Detect which cell encompasses the target text, then output its (x, y) center coordinate. 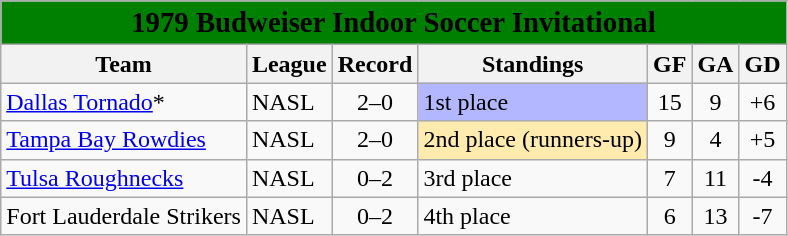
15 (670, 102)
6 (670, 216)
1st place (533, 102)
11 (716, 178)
Tulsa Roughnecks (124, 178)
4 (716, 140)
Team (124, 64)
Record (375, 64)
Dallas Tornado* (124, 102)
GF (670, 64)
4th place (533, 216)
League (289, 64)
13 (716, 216)
3rd place (533, 178)
7 (670, 178)
+6 (762, 102)
Standings (533, 64)
Fort Lauderdale Strikers (124, 216)
2nd place (runners-up) (533, 140)
+5 (762, 140)
-4 (762, 178)
-7 (762, 216)
GD (762, 64)
1979 Budweiser Indoor Soccer Invitational (394, 23)
Tampa Bay Rowdies (124, 140)
GA (716, 64)
